Locate the cell with the specified text and output its (x, y) center coordinate. 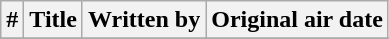
Written by (144, 20)
# (12, 20)
Title (54, 20)
Original air date (298, 20)
